Provide the (X, Y) coordinate of the cell's center where the given text is located.  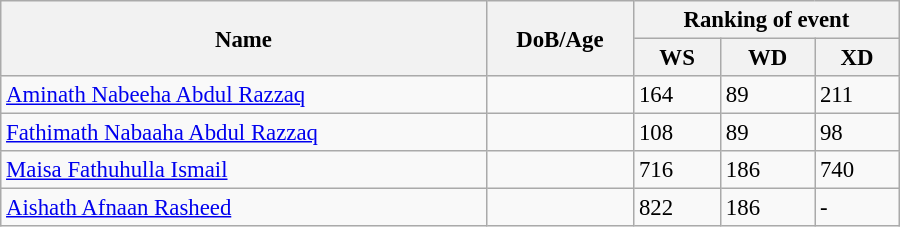
Aminath Nabeeha Abdul Razzaq (244, 95)
211 (858, 95)
- (858, 208)
Maisa Fathuhulla Ismail (244, 170)
822 (678, 208)
108 (678, 133)
WS (678, 58)
Fathimath Nabaaha Abdul Razzaq (244, 133)
98 (858, 133)
Name (244, 38)
XD (858, 58)
Ranking of event (767, 20)
DoB/Age (560, 38)
740 (858, 170)
Aishath Afnaan Rasheed (244, 208)
716 (678, 170)
164 (678, 95)
WD (768, 58)
